Return the (X, Y) coordinate for the center point of the cell that contains the specified text.  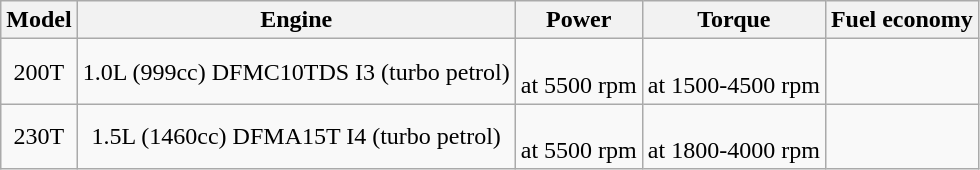
Power (578, 20)
Engine (296, 20)
1.5L (1460cc) DFMA15T I4 (turbo petrol) (296, 136)
200T (39, 72)
at 1800-4000 rpm (734, 136)
Torque (734, 20)
230T (39, 136)
1.0L (999cc) DFMC10TDS I3 (turbo petrol) (296, 72)
Model (39, 20)
Fuel economy (902, 20)
at 1500-4500 rpm (734, 72)
